Extract the [x, y] coordinate from the center of the cell holding the provided text.  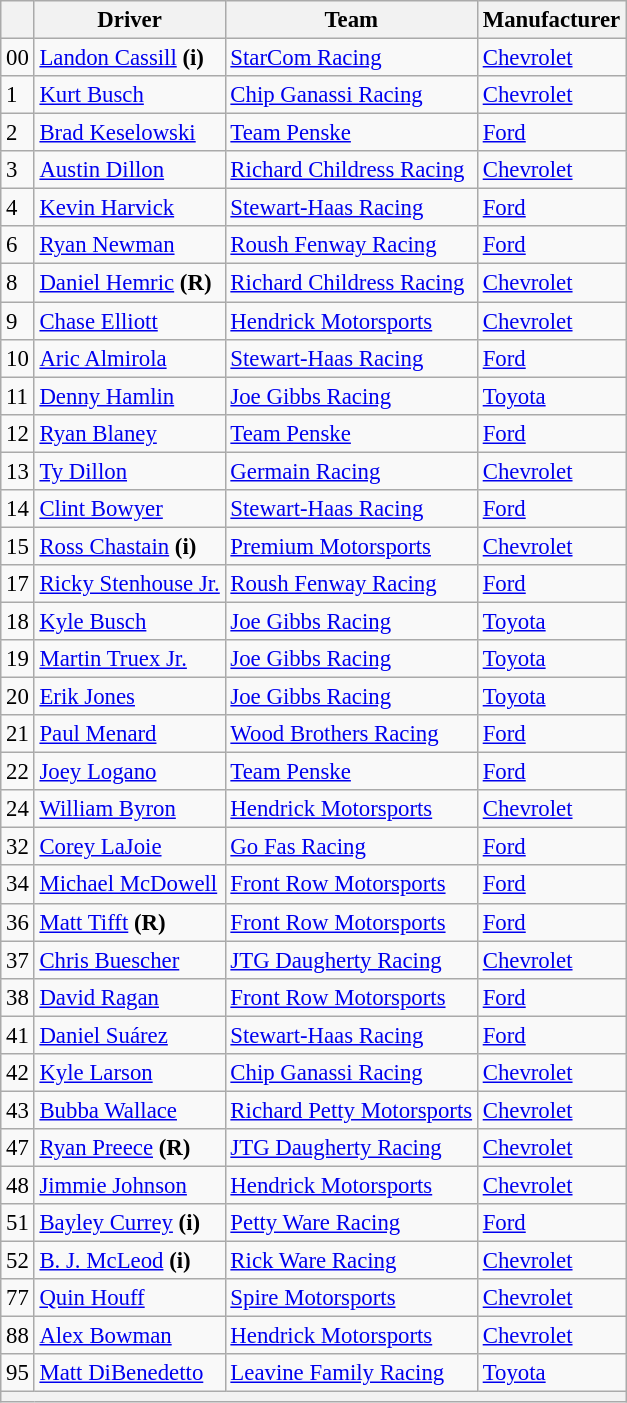
42 [18, 1073]
10 [18, 358]
Bayley Currey (i) [130, 1223]
2 [18, 133]
Leavine Family Racing [351, 1373]
Ryan Newman [130, 245]
36 [18, 922]
Alex Bowman [130, 1336]
Corey LaJoie [130, 847]
Paul Menard [130, 734]
Ross Chastain (i) [130, 546]
Spire Motorsports [351, 1298]
Ryan Blaney [130, 433]
12 [18, 433]
77 [18, 1298]
Ty Dillon [130, 471]
William Byron [130, 809]
Wood Brothers Racing [351, 734]
Matt Tifft (R) [130, 922]
Chase Elliott [130, 321]
48 [18, 1185]
StarCom Racing [351, 58]
Denny Hamlin [130, 396]
38 [18, 997]
Ricky Stenhouse Jr. [130, 584]
1 [18, 95]
B. J. McLeod (i) [130, 1261]
Ryan Preece (R) [130, 1148]
Manufacturer [551, 20]
24 [18, 809]
Kevin Harvick [130, 208]
41 [18, 1035]
Michael McDowell [130, 885]
13 [18, 471]
Erik Jones [130, 697]
43 [18, 1110]
Germain Racing [351, 471]
Jimmie Johnson [130, 1185]
Aric Almirola [130, 358]
Kurt Busch [130, 95]
15 [18, 546]
11 [18, 396]
22 [18, 772]
Bubba Wallace [130, 1110]
95 [18, 1373]
37 [18, 960]
David Ragan [130, 997]
Premium Motorsports [351, 546]
51 [18, 1223]
17 [18, 584]
Team [351, 20]
6 [18, 245]
Daniel Hemric (R) [130, 283]
Martin Truex Jr. [130, 659]
88 [18, 1336]
00 [18, 58]
32 [18, 847]
Chris Buescher [130, 960]
Rick Ware Racing [351, 1261]
Austin Dillon [130, 170]
Kyle Busch [130, 621]
Clint Bowyer [130, 509]
Driver [130, 20]
47 [18, 1148]
20 [18, 697]
Joey Logano [130, 772]
Daniel Suárez [130, 1035]
8 [18, 283]
Petty Ware Racing [351, 1223]
19 [18, 659]
Brad Keselowski [130, 133]
9 [18, 321]
Go Fas Racing [351, 847]
Richard Petty Motorsports [351, 1110]
14 [18, 509]
Matt DiBenedetto [130, 1373]
4 [18, 208]
34 [18, 885]
21 [18, 734]
Quin Houff [130, 1298]
Landon Cassill (i) [130, 58]
18 [18, 621]
52 [18, 1261]
Kyle Larson [130, 1073]
3 [18, 170]
